Provide the [x, y] coordinate of the cell's center where the given text is located.  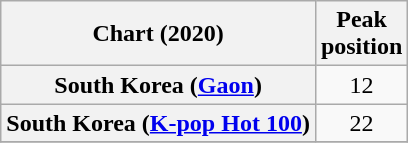
12 [361, 85]
Chart (2020) [158, 34]
Peakposition [361, 34]
22 [361, 123]
South Korea (Gaon) [158, 85]
South Korea (K-pop Hot 100) [158, 123]
